Extract the [x, y] coordinate from the center of the cell holding the provided text.  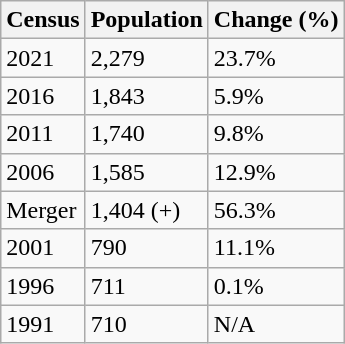
Census [43, 20]
N/A [276, 324]
711 [146, 286]
2016 [43, 96]
Change (%) [276, 20]
11.1% [276, 248]
2021 [43, 58]
710 [146, 324]
1991 [43, 324]
1,585 [146, 172]
12.9% [276, 172]
1,843 [146, 96]
2001 [43, 248]
1996 [43, 286]
790 [146, 248]
5.9% [276, 96]
2011 [43, 134]
23.7% [276, 58]
2006 [43, 172]
9.8% [276, 134]
1,404 (+) [146, 210]
Merger [43, 210]
2,279 [146, 58]
1,740 [146, 134]
0.1% [276, 286]
56.3% [276, 210]
Population [146, 20]
